Detect which cell encompasses the target text, then output its [x, y] center coordinate. 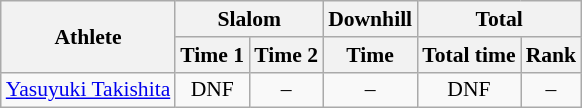
Time [370, 55]
Time 2 [286, 55]
Time 1 [212, 55]
Rank [552, 55]
Total [499, 19]
Yasuyuki Takishita [88, 90]
Downhill [370, 19]
Slalom [249, 19]
Total time [468, 55]
Athlete [88, 36]
